For the text-containing cell, return its midpoint in [x, y] coordinate format. 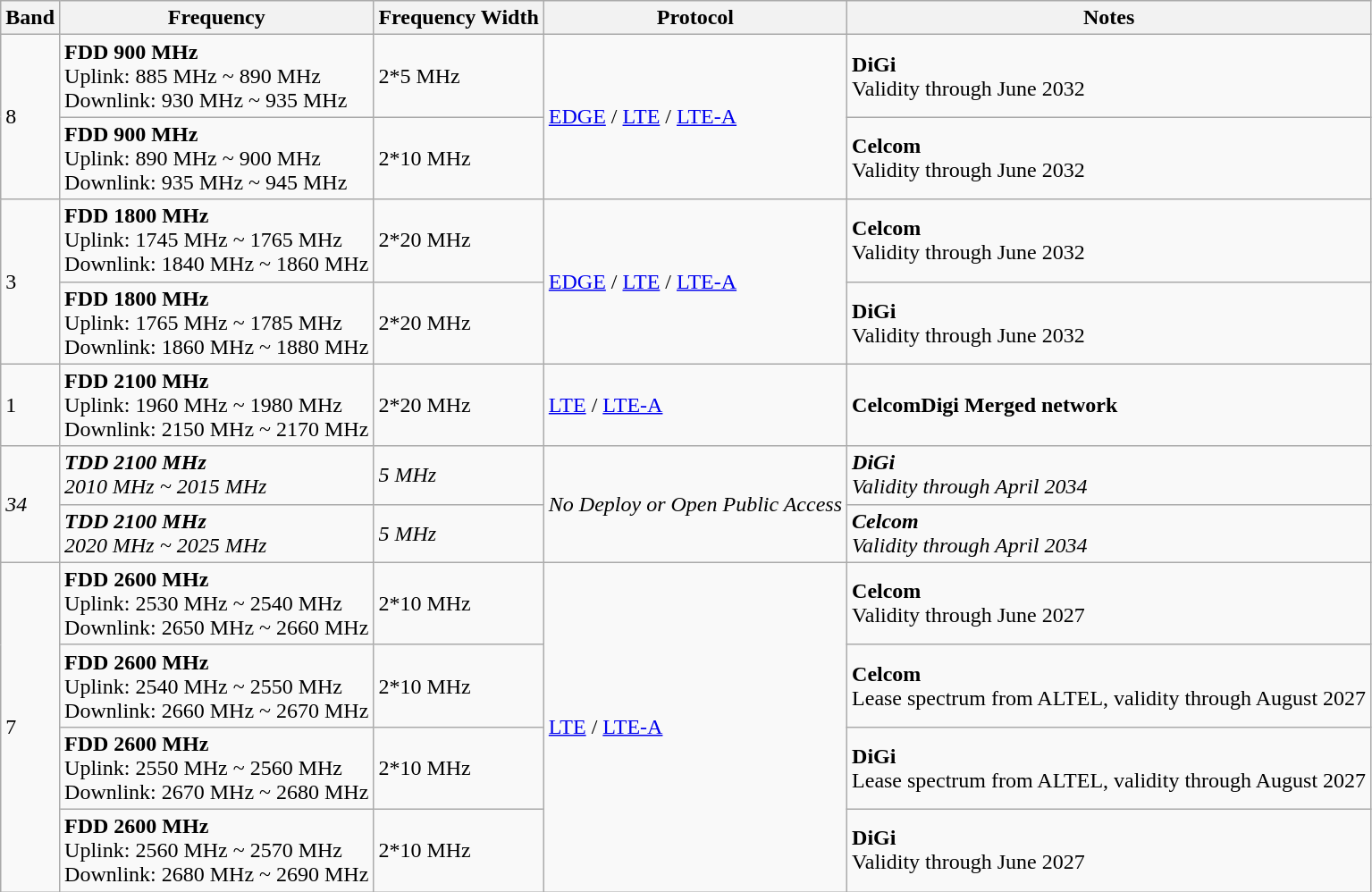
3 [30, 282]
Notes [1109, 18]
Frequency [216, 18]
FDD 2600 MHzUplink: 2560 MHz ~ 2570 MHzDownlink: 2680 MHz ~ 2690 MHz [216, 850]
DiGiLease spectrum from ALTEL, validity through August 2027 [1109, 768]
No Deploy or Open Public Access [695, 504]
FDD 2600 MHzUplink: 2550 MHz ~ 2560 MHzDownlink: 2670 MHz ~ 2680 MHz [216, 768]
Frequency Width [459, 18]
7 [30, 727]
FDD 900 MHzUplink: 885 MHz ~ 890 MHzDownlink: 930 MHz ~ 935 MHz [216, 76]
FDD 2600 MHzUplink: 2530 MHz ~ 2540 MHzDownlink: 2650 MHz ~ 2660 MHz [216, 603]
FDD 1800 MHzUplink: 1765 MHz ~ 1785 MHzDownlink: 1860 MHz ~ 1880 MHz [216, 323]
FDD 2600 MHzUplink: 2540 MHz ~ 2550 MHzDownlink: 2660 MHz ~ 2670 MHz [216, 686]
CelcomValidity through June 2027 [1109, 603]
CelcomDigi Merged network [1109, 405]
FDD 2100 MHzUplink: 1960 MHz ~ 1980 MHzDownlink: 2150 MHz ~ 2170 MHz [216, 405]
2*5 MHz [459, 76]
Protocol [695, 18]
FDD 1800 MHzUplink: 1745 MHz ~ 1765 MHzDownlink: 1840 MHz ~ 1860 MHz [216, 240]
34 [30, 504]
8 [30, 117]
TDD 2100 MHz2020 MHz ~ 2025 MHz [216, 533]
DiGiValidity through June 2027 [1109, 850]
CelcomValidity through April 2034 [1109, 533]
TDD 2100 MHz2010 MHz ~ 2015 MHz [216, 475]
1 [30, 405]
Band [30, 18]
CelcomLease spectrum from ALTEL, validity through August 2027 [1109, 686]
DiGiValidity through April 2034 [1109, 475]
FDD 900 MHzUplink: 890 MHz ~ 900 MHzDownlink: 935 MHz ~ 945 MHz [216, 158]
